Return the (X, Y) coordinate for the center point of the cell that contains the specified text.  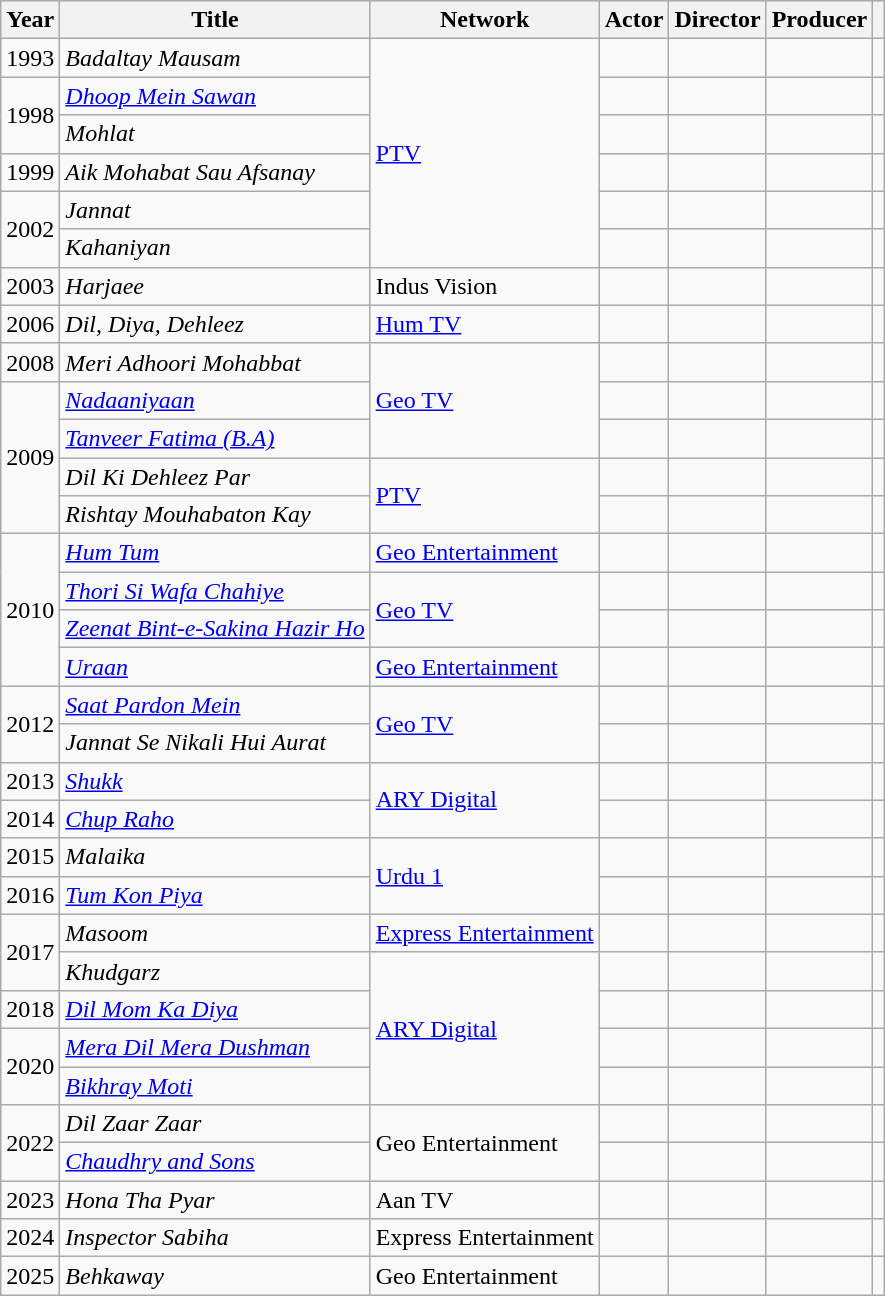
Mohlat (215, 134)
Year (30, 20)
Thori Si Wafa Chahiye (215, 591)
2008 (30, 362)
2022 (30, 1143)
Behkaway (215, 1276)
2010 (30, 610)
Mera Dil Mera Dushman (215, 1047)
Indus Vision (484, 286)
2014 (30, 819)
Khudgarz (215, 971)
Inspector Sabiha (215, 1238)
1998 (30, 115)
Saat Pardon Mein (215, 705)
2023 (30, 1200)
Hum TV (484, 324)
Harjaee (215, 286)
2024 (30, 1238)
Chaudhry and Sons (215, 1162)
Malaika (215, 857)
Urdu 1 (484, 876)
Hona Tha Pyar (215, 1200)
Dhoop Mein Sawan (215, 96)
Aik Mohabat Sau Afsanay (215, 172)
Actor (634, 20)
Tanveer Fatima (B.A) (215, 438)
Rishtay Mouhabaton Kay (215, 515)
2009 (30, 457)
Kahaniyan (215, 248)
2018 (30, 1009)
Title (215, 20)
Jannat (215, 210)
Masoom (215, 933)
Tum Kon Piya (215, 895)
Chup Raho (215, 819)
Hum Tum (215, 553)
1993 (30, 58)
Network (484, 20)
2020 (30, 1066)
2016 (30, 895)
1999 (30, 172)
Aan TV (484, 1200)
2002 (30, 229)
Bikhray Moti (215, 1085)
Nadaaniyaan (215, 400)
Producer (820, 20)
Badaltay Mausam (215, 58)
2017 (30, 952)
2025 (30, 1276)
Meri Adhoori Mohabbat (215, 362)
Zeenat Bint-e-Sakina Hazir Ho (215, 629)
Dil, Diya, Dehleez (215, 324)
2015 (30, 857)
2003 (30, 286)
Dil Zaar Zaar (215, 1124)
2006 (30, 324)
2012 (30, 724)
Dil Ki Dehleez Par (215, 477)
Dil Mom Ka Diya (215, 1009)
Director (718, 20)
Uraan (215, 667)
Shukk (215, 781)
2013 (30, 781)
Jannat Se Nikali Hui Aurat (215, 743)
